From the cell containing the given text, extract its center point as (x, y) coordinate. 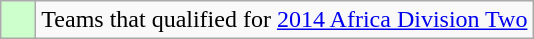
Teams that qualified for 2014 Africa Division Two (284, 20)
